From the cell containing the given text, extract its center point as [x, y] coordinate. 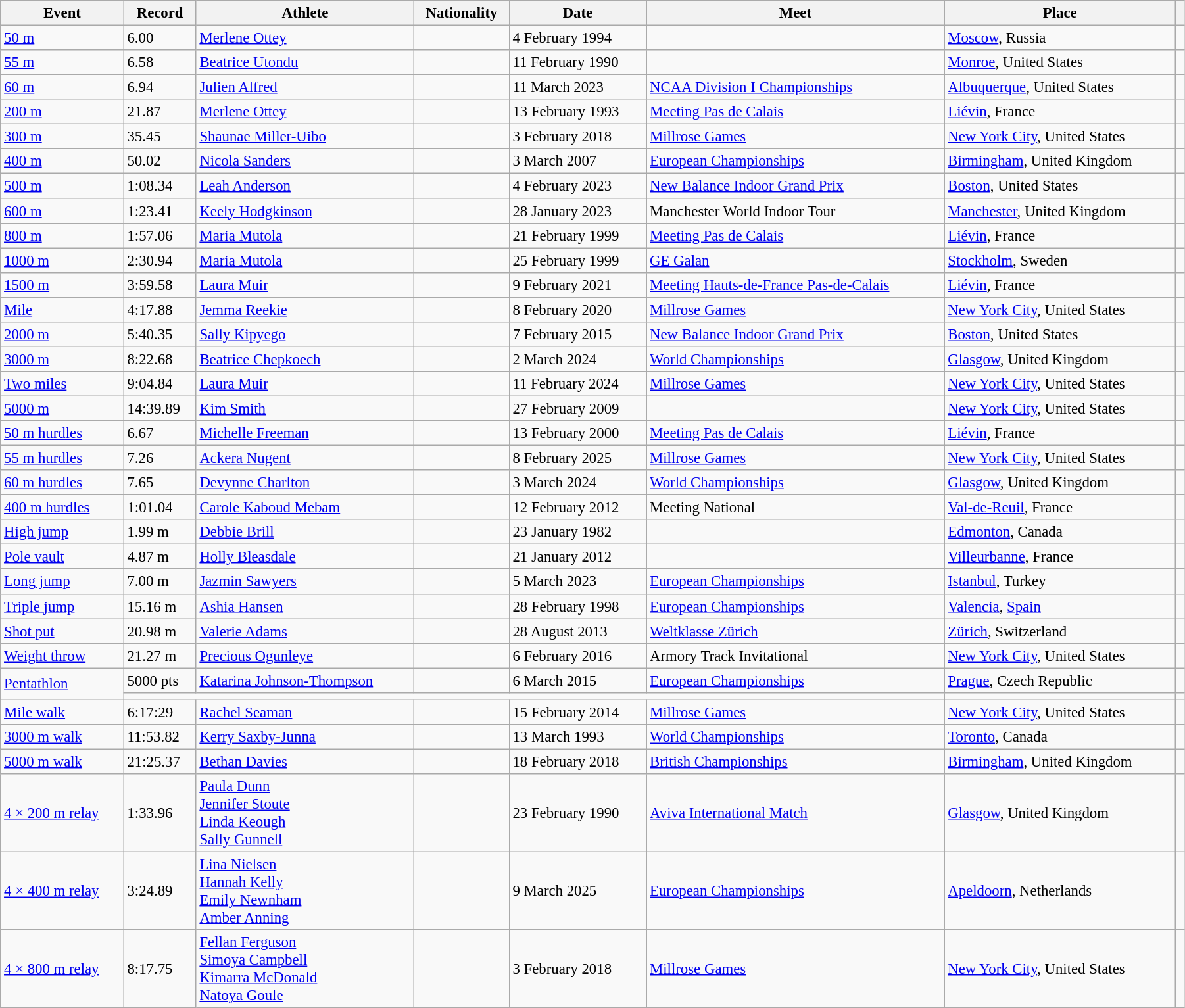
Debbie Brill [305, 532]
21 January 2012 [577, 557]
2 March 2024 [577, 359]
3000 m walk [62, 737]
1:57.06 [160, 235]
Michelle Freeman [305, 433]
Villeurbanne, France [1060, 557]
Pentathlon [62, 684]
Fellan FergusonSimoya CampbellKimarra McDonaldNatoya Goule [305, 969]
Monroe, United States [1060, 62]
Bethan Davies [305, 761]
Rachel Seaman [305, 712]
Beatrice Utondu [305, 62]
Apeldoorn, Netherlands [1060, 892]
High jump [62, 532]
Holly Bleasdale [305, 557]
Meeting Hauts-de-France Pas-de-Calais [796, 285]
21.87 [160, 112]
Mile walk [62, 712]
7.65 [160, 483]
21 February 1999 [577, 235]
27 February 2009 [577, 408]
1000 m [62, 260]
Ashia Hansen [305, 606]
Beatrice Chepkoech [305, 359]
Nicola Sanders [305, 161]
Two miles [62, 384]
50.02 [160, 161]
13 February 1993 [577, 112]
Valerie Adams [305, 631]
Prague, Czech Republic [1060, 681]
Meet [796, 13]
Val-de-Reuil, France [1060, 508]
Leah Anderson [305, 186]
11 February 1990 [577, 62]
Julien Alfred [305, 87]
Edmonton, Canada [1060, 532]
35.45 [160, 137]
Manchester, United Kingdom [1060, 211]
Place [1060, 13]
4 February 2023 [577, 186]
11 February 2024 [577, 384]
6.94 [160, 87]
5000 pts [160, 681]
13 March 1993 [577, 737]
Nationality [462, 13]
Record [160, 13]
9 March 2025 [577, 892]
Stockholm, Sweden [1060, 260]
Valencia, Spain [1060, 606]
60 m hurdles [62, 483]
60 m [62, 87]
5000 m [62, 408]
Shot put [62, 631]
15 February 2014 [577, 712]
9:04.84 [160, 384]
11 March 2023 [577, 87]
Weltklasse Zürich [796, 631]
2:30.94 [160, 260]
3000 m [62, 359]
4 × 800 m relay [62, 969]
Keely Hodgkinson [305, 211]
Long jump [62, 582]
12 February 2012 [577, 508]
11:53.82 [160, 737]
Jemma Reekie [305, 310]
55 m hurdles [62, 458]
Albuquerque, United States [1060, 87]
7.26 [160, 458]
15.16 m [160, 606]
6.00 [160, 38]
800 m [62, 235]
50 m hurdles [62, 433]
21.27 m [160, 656]
5:40.35 [160, 335]
5000 m walk [62, 761]
Jazmin Sawyers [305, 582]
4 × 400 m relay [62, 892]
4.87 m [160, 557]
Sally Kipyego [305, 335]
Shaunae Miller-Uibo [305, 137]
20.98 m [160, 631]
Event [62, 13]
50 m [62, 38]
Pole vault [62, 557]
3 March 2024 [577, 483]
Date [577, 13]
Manchester World Indoor Tour [796, 211]
3 March 2007 [577, 161]
28 January 2023 [577, 211]
4 × 200 m relay [62, 813]
Precious Ogunleye [305, 656]
1:23.41 [160, 211]
Armory Track Invitational [796, 656]
Lina NielsenHannah KellyEmily NewnhamAmber Anning [305, 892]
Zürich, Switzerland [1060, 631]
6:17:29 [160, 712]
Kim Smith [305, 408]
6.58 [160, 62]
Athlete [305, 13]
7.00 m [160, 582]
23 February 1990 [577, 813]
5 March 2023 [577, 582]
3:59.58 [160, 285]
Moscow, Russia [1060, 38]
8:22.68 [160, 359]
55 m [62, 62]
4:17.88 [160, 310]
1500 m [62, 285]
400 m hurdles [62, 508]
6.67 [160, 433]
Weight throw [62, 656]
3:24.89 [160, 892]
28 August 2013 [577, 631]
Mile [62, 310]
13 February 2000 [577, 433]
Triple jump [62, 606]
NCAA Division I Championships [796, 87]
9 February 2021 [577, 285]
21:25.37 [160, 761]
8 February 2020 [577, 310]
1:33.96 [160, 813]
Toronto, Canada [1060, 737]
7 February 2015 [577, 335]
1:08.34 [160, 186]
300 m [62, 137]
Kerry Saxby-Junna [305, 737]
1:01.04 [160, 508]
2000 m [62, 335]
18 February 2018 [577, 761]
500 m [62, 186]
Aviva International Match [796, 813]
600 m [62, 211]
400 m [62, 161]
Ackera Nugent [305, 458]
14:39.89 [160, 408]
28 February 1998 [577, 606]
200 m [62, 112]
1.99 m [160, 532]
8 February 2025 [577, 458]
25 February 1999 [577, 260]
6 March 2015 [577, 681]
4 February 1994 [577, 38]
6 February 2016 [577, 656]
Carole Kaboud Mebam [305, 508]
8:17.75 [160, 969]
Meeting National [796, 508]
Paula DunnJennifer StouteLinda KeoughSally Gunnell [305, 813]
Katarina Johnson-Thompson [305, 681]
Devynne Charlton [305, 483]
GE Galan [796, 260]
23 January 1982 [577, 532]
Istanbul, Turkey [1060, 582]
British Championships [796, 761]
